Identify which cell holds the provided text, then report its [x, y] central coordinate. 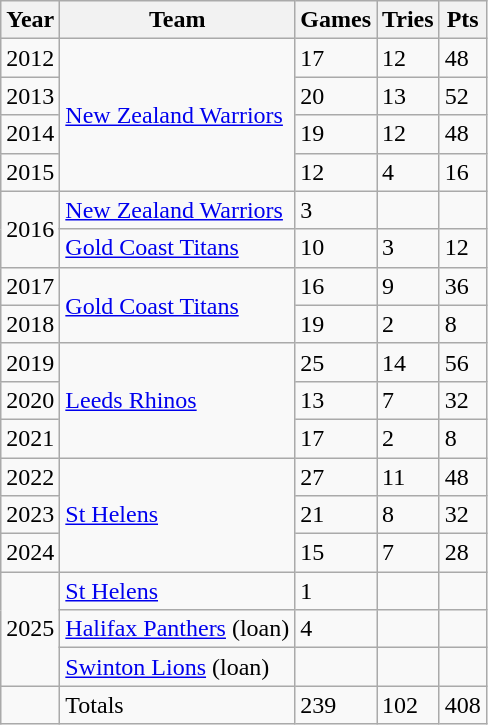
Totals [178, 705]
15 [336, 553]
Swinton Lions (loan) [178, 667]
408 [462, 705]
Team [178, 20]
Pts [462, 20]
36 [462, 286]
9 [408, 286]
2019 [30, 362]
102 [408, 705]
10 [336, 248]
2020 [30, 400]
Tries [408, 20]
239 [336, 705]
2022 [30, 477]
2025 [30, 629]
Games [336, 20]
56 [462, 362]
52 [462, 96]
Leeds Rhinos [178, 400]
Halifax Panthers (loan) [178, 629]
2023 [30, 515]
Year [30, 20]
21 [336, 515]
1 [336, 591]
2012 [30, 58]
2014 [30, 134]
25 [336, 362]
20 [336, 96]
2017 [30, 286]
2015 [30, 172]
2013 [30, 96]
2016 [30, 229]
2021 [30, 438]
11 [408, 477]
2024 [30, 553]
2018 [30, 324]
14 [408, 362]
27 [336, 477]
28 [462, 553]
